Scan for the cell matching the given text and deliver its (X, Y) coordinate at center. 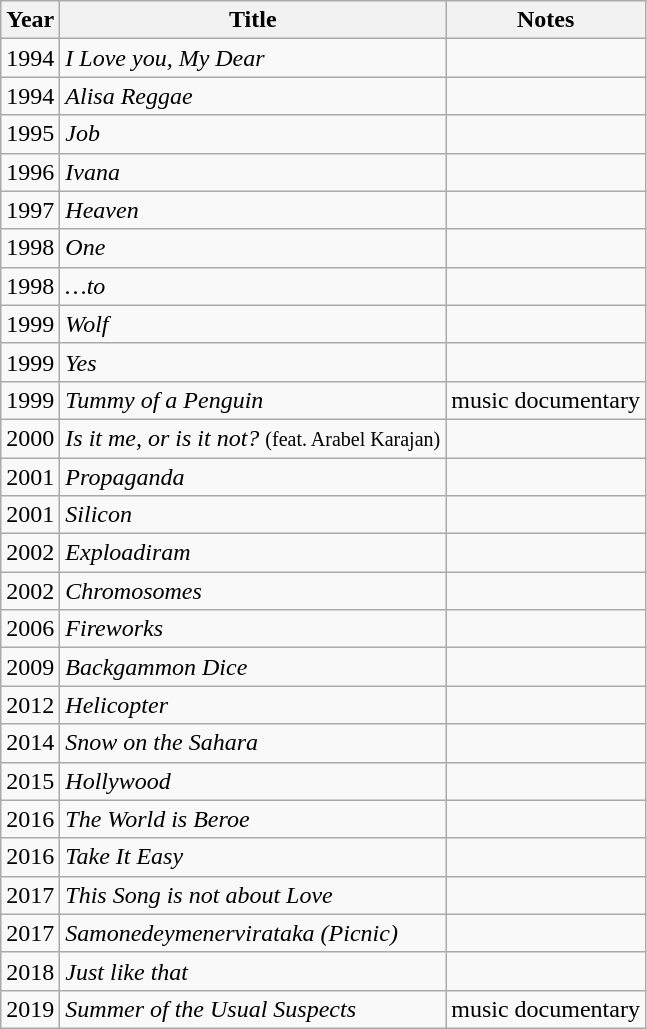
2009 (30, 667)
Year (30, 20)
Summer of the Usual Suspects (253, 1009)
This Song is not about Love (253, 895)
2014 (30, 743)
Chromosomes (253, 591)
Is it me, or is it not? (feat. Arabel Karajan) (253, 438)
Title (253, 20)
Notes (546, 20)
2000 (30, 438)
1995 (30, 134)
Backgammon Dice (253, 667)
2018 (30, 971)
Ivana (253, 172)
1996 (30, 172)
2019 (30, 1009)
2012 (30, 705)
Take It Easy (253, 857)
Exploadiram (253, 553)
Alisa Reggae (253, 96)
Propaganda (253, 477)
Yes (253, 362)
Wolf (253, 324)
…to (253, 286)
2006 (30, 629)
One (253, 248)
Just like that (253, 971)
The World is Beroe (253, 819)
1997 (30, 210)
Hollywood (253, 781)
Helicopter (253, 705)
Heaven (253, 210)
Silicon (253, 515)
Snow on the Sahara (253, 743)
I Love you, My Dear (253, 58)
Tummy of a Penguin (253, 400)
Job (253, 134)
Samonedeymenervirataka (Picnic) (253, 933)
Fireworks (253, 629)
2015 (30, 781)
